Extract the [X, Y] coordinate from the center of the cell holding the provided text.  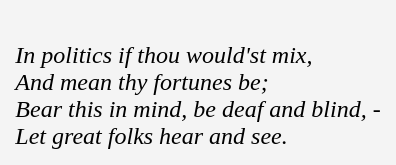
In politics if thou would'st mix, And mean thy fortunes be; Bear this in mind, be deaf and blind, - Let great folks hear and see. [198, 82]
